Return (x, y) of the center of cell containing provided text 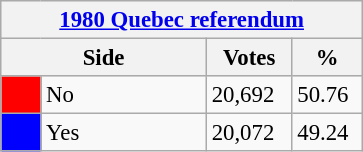
Votes (249, 58)
49.24 (328, 133)
Side (104, 58)
20,072 (249, 133)
% (328, 58)
Yes (124, 133)
No (124, 95)
50.76 (328, 95)
1980 Quebec referendum (182, 20)
20,692 (249, 95)
